Provide the [X, Y] coordinate of the cell's center where the given text is located.  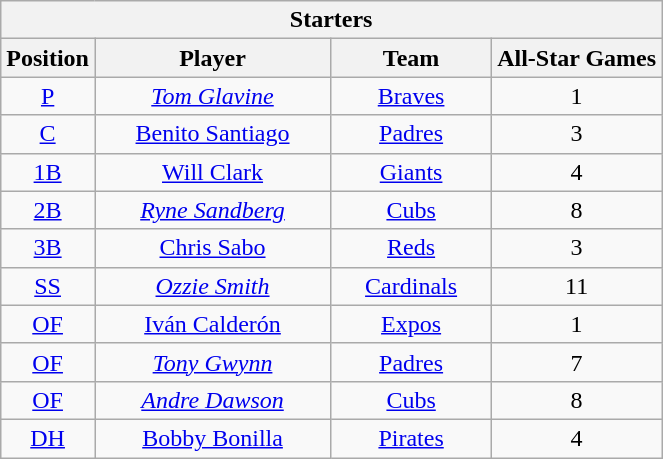
Team [412, 58]
Player [212, 58]
Starters [332, 20]
7 [577, 362]
Iván Calderón [212, 324]
DH [48, 438]
All-Star Games [577, 58]
2B [48, 210]
Bobby Bonilla [212, 438]
Andre Dawson [212, 400]
3B [48, 248]
11 [577, 286]
Tom Glavine [212, 96]
Cardinals [412, 286]
Braves [412, 96]
Ryne Sandberg [212, 210]
P [48, 96]
Ozzie Smith [212, 286]
1B [48, 172]
C [48, 134]
Expos [412, 324]
Position [48, 58]
Will Clark [212, 172]
Tony Gwynn [212, 362]
Giants [412, 172]
Reds [412, 248]
Benito Santiago [212, 134]
SS [48, 286]
Chris Sabo [212, 248]
Pirates [412, 438]
